From the cell containing the given text, extract its center point as [x, y] coordinate. 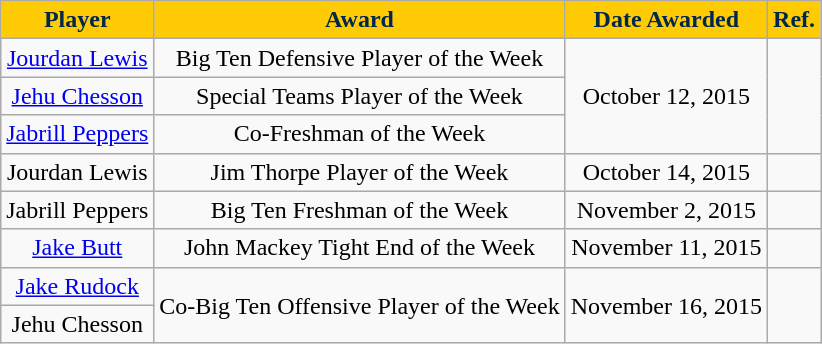
November 11, 2015 [666, 248]
Jim Thorpe Player of the Week [360, 172]
Jake Butt [78, 248]
October 12, 2015 [666, 96]
Big Ten Defensive Player of the Week [360, 58]
Date Awarded [666, 20]
Big Ten Freshman of the Week [360, 210]
Ref. [794, 20]
Award [360, 20]
Special Teams Player of the Week [360, 96]
October 14, 2015 [666, 172]
Jake Rudock [78, 286]
Co-Big Ten Offensive Player of the Week [360, 305]
Player [78, 20]
November 2, 2015 [666, 210]
John Mackey Tight End of the Week [360, 248]
Co-Freshman of the Week [360, 134]
November 16, 2015 [666, 305]
